Return the (X, Y) coordinate for the center point of the cell that contains the specified text.  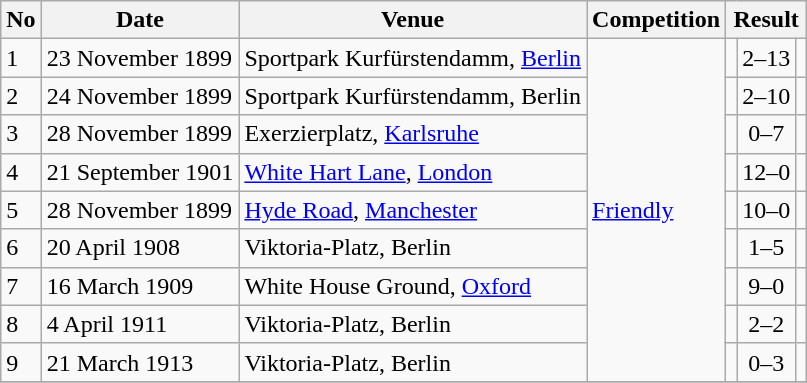
2–13 (766, 58)
12–0 (766, 172)
2 (21, 96)
24 November 1899 (140, 96)
Friendly (656, 210)
21 September 1901 (140, 172)
White House Ground, Oxford (413, 286)
Hyde Road, Manchester (413, 210)
Venue (413, 20)
Exerzierplatz, Karlsruhe (413, 134)
Result (766, 20)
White Hart Lane, London (413, 172)
2–2 (766, 324)
9 (21, 362)
23 November 1899 (140, 58)
0–7 (766, 134)
7 (21, 286)
0–3 (766, 362)
5 (21, 210)
16 March 1909 (140, 286)
1–5 (766, 248)
21 March 1913 (140, 362)
2–10 (766, 96)
20 April 1908 (140, 248)
Competition (656, 20)
4 April 1911 (140, 324)
9–0 (766, 286)
1 (21, 58)
6 (21, 248)
8 (21, 324)
No (21, 20)
3 (21, 134)
10–0 (766, 210)
4 (21, 172)
Date (140, 20)
